Locate the cell with the specified text and output its [X, Y] center coordinate. 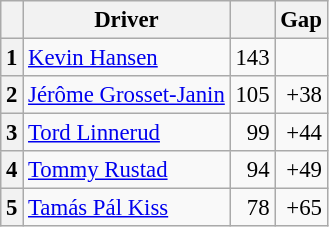
3 [12, 133]
1 [12, 58]
143 [252, 58]
5 [12, 208]
+65 [301, 208]
99 [252, 133]
Jérôme Grosset-Janin [126, 95]
Gap [301, 20]
+38 [301, 95]
Driver [126, 20]
+49 [301, 170]
105 [252, 95]
+44 [301, 133]
Tommy Rustad [126, 170]
78 [252, 208]
Tamás Pál Kiss [126, 208]
Tord Linnerud [126, 133]
94 [252, 170]
2 [12, 95]
Kevin Hansen [126, 58]
4 [12, 170]
